From the cell containing the given text, extract its center point as (x, y) coordinate. 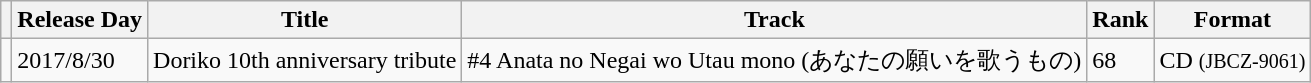
2017/8/30 (80, 60)
Doriko 10th anniversary tribute (305, 60)
Format (1232, 20)
Release Day (80, 20)
Track (774, 20)
68 (1120, 60)
Rank (1120, 20)
#4 Anata no Negai wo Utau mono (あなたの願いを歌うもの) (774, 60)
Title (305, 20)
CD (JBCZ-9061) (1232, 60)
